From the cell containing the given text, extract its center point as (x, y) coordinate. 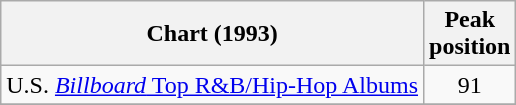
91 (470, 85)
Chart (1993) (212, 34)
Peakposition (470, 34)
U.S. Billboard Top R&B/Hip-Hop Albums (212, 85)
